Find where the given text appears and provide that cell's center as (x, y) coordinate. 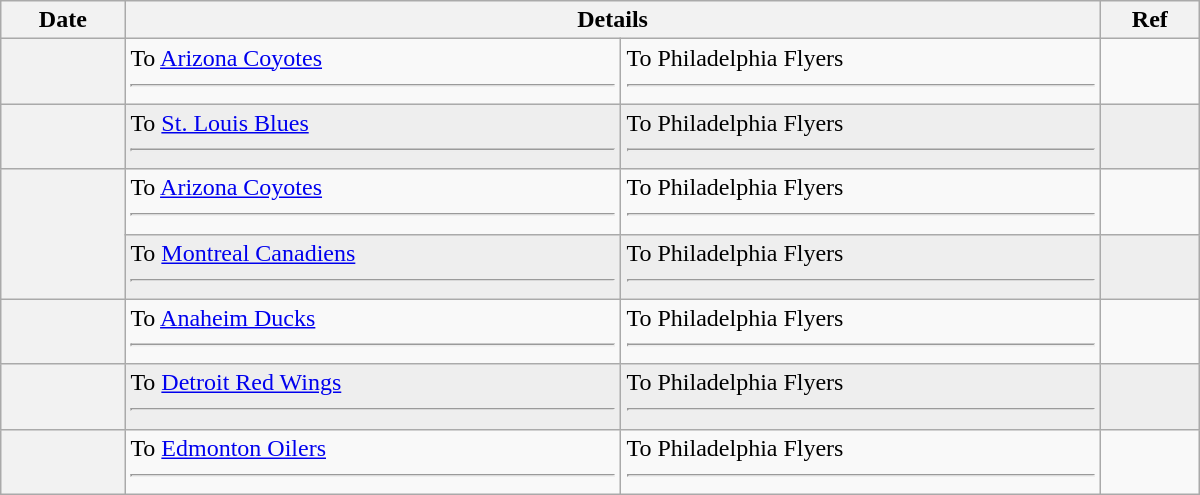
To Anaheim Ducks (373, 332)
To St. Louis Blues (373, 136)
To Montreal Canadiens (373, 266)
Ref (1150, 20)
To Edmonton Oilers (373, 462)
Details (612, 20)
To Detroit Red Wings (373, 396)
Date (63, 20)
